Detect which cell encompasses the target text, then output its (X, Y) center coordinate. 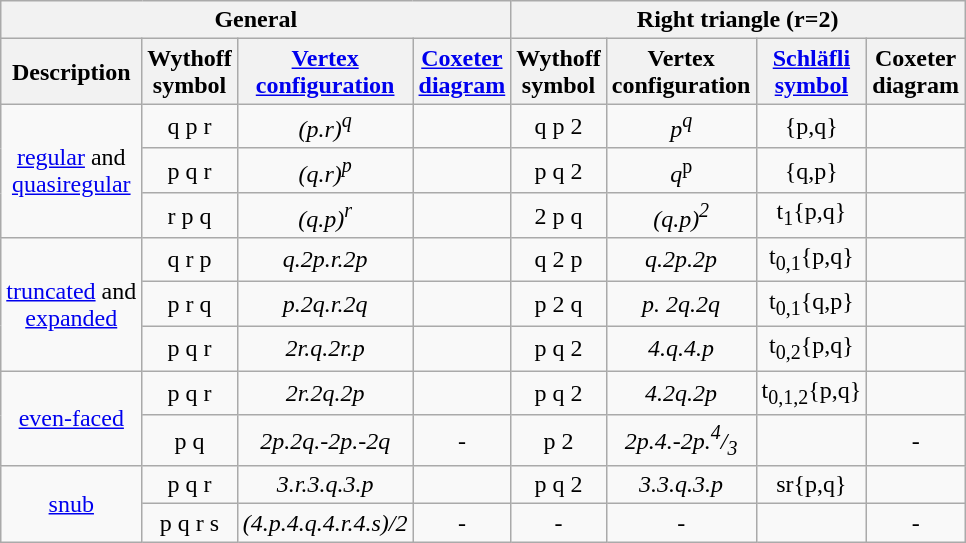
q.2p.r.2p (325, 260)
t0,1,2{p,q} (812, 393)
q.2p.2p (681, 260)
q p 2 (559, 126)
3.r.3.q.3.p (325, 485)
(q.p)r (325, 216)
q 2 p (559, 260)
p. 2q.2q (681, 304)
p 2 (559, 440)
truncated andexpanded (72, 304)
Description (72, 72)
2r.2q.2p (325, 393)
t0,1{q,p} (812, 304)
4.q.4.p (681, 348)
p r q (190, 304)
Right triangle (r=2) (738, 20)
p q r s (190, 523)
qp (681, 170)
even-faced (72, 418)
p 2 q (559, 304)
{q,p} (812, 170)
sr{p,q} (812, 485)
3.3.q.3.p (681, 485)
pq (681, 126)
t1{p,q} (812, 216)
(q.p)2 (681, 216)
r p q (190, 216)
2p.4.-2p.4/3 (681, 440)
2r.q.2r.p (325, 348)
(p.r)q (325, 126)
p q (190, 440)
q r p (190, 260)
{p,q} (812, 126)
snub (72, 504)
Schläflisymbol (812, 72)
4.2q.2p (681, 393)
General (256, 20)
q p r (190, 126)
2p.2q.-2p.-2q (325, 440)
2 p q (559, 216)
t0,1{p,q} (812, 260)
p.2q.r.2q (325, 304)
t0,2{p,q} (812, 348)
(q.r)p (325, 170)
regular andquasiregular (72, 171)
(4.p.4.q.4.r.4.s)/2 (325, 523)
